Return the [x, y] coordinate for the center point of the cell that contains the specified text.  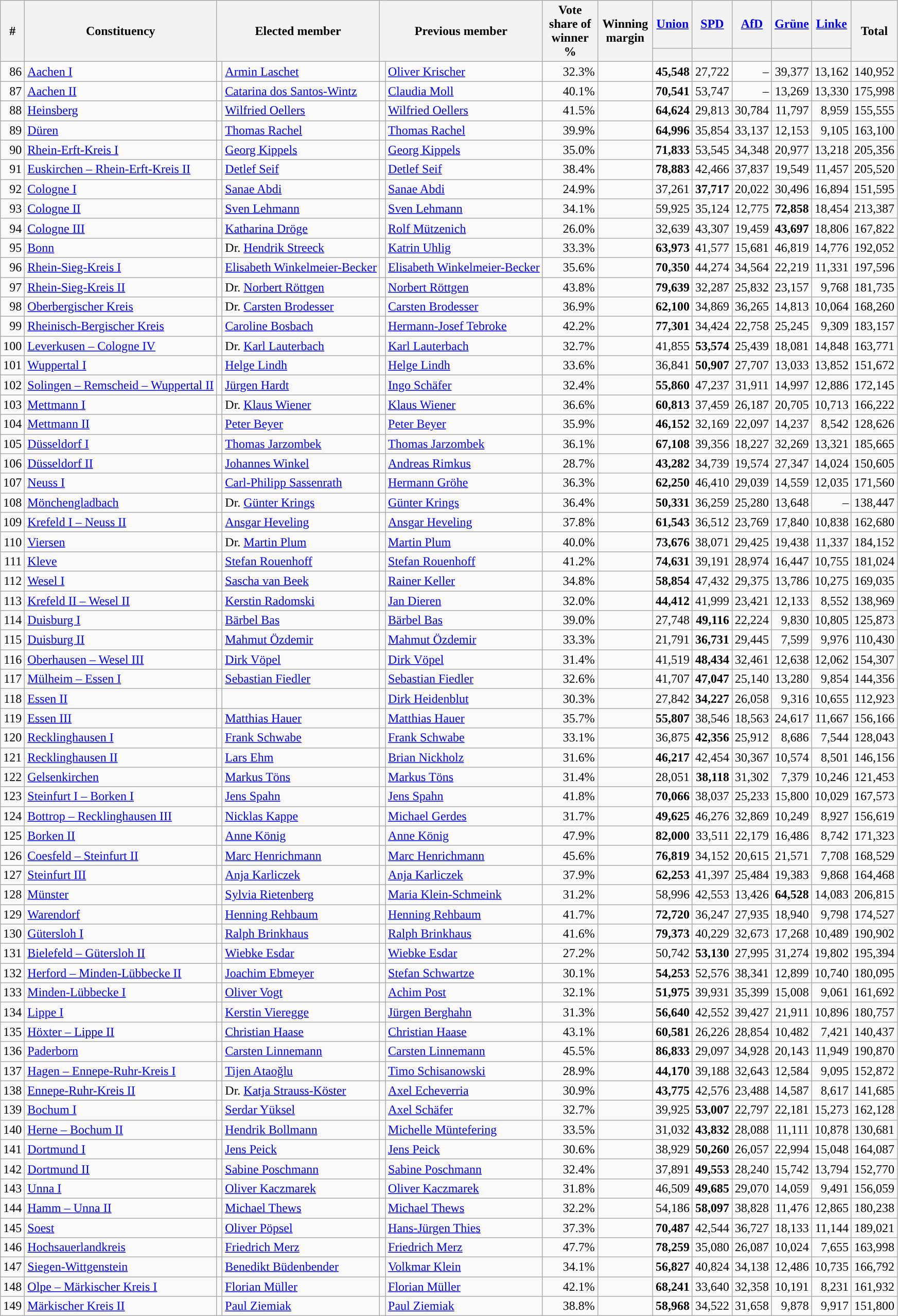
19,459 [752, 228]
37,459 [712, 405]
32.3% [570, 72]
55,807 [672, 718]
112,923 [874, 699]
44,170 [672, 1071]
16,894 [832, 189]
Olpe – Märkischer Kreis I [120, 1287]
39.9% [570, 130]
36,512 [712, 522]
49,116 [712, 620]
7,655 [832, 1248]
Bottrop – Recklinghausen III [120, 816]
30.6% [570, 1149]
45.5% [570, 1051]
18,940 [792, 914]
Ingo Schäfer [464, 385]
Wesel I [120, 581]
12,899 [792, 973]
78,883 [672, 169]
79,373 [672, 934]
70,541 [672, 91]
Axel Echeverria [464, 1090]
16,486 [792, 836]
22,179 [752, 836]
33,137 [752, 130]
Jürgen Berghahn [464, 1012]
31,302 [752, 777]
12,886 [832, 385]
Oliver Vogt [301, 993]
49,553 [712, 1169]
92 [12, 189]
27,748 [672, 620]
31.8% [570, 1188]
42,356 [712, 738]
46,276 [712, 816]
Carsten Brodesser [464, 307]
54,186 [672, 1208]
40.0% [570, 542]
8,927 [832, 816]
Aachen II [120, 91]
152,770 [874, 1169]
41,999 [712, 601]
126 [12, 855]
Bochum I [120, 1110]
15,800 [792, 796]
97 [12, 287]
Dortmund II [120, 1169]
37.9% [570, 875]
190,902 [874, 934]
10,740 [832, 973]
180,757 [874, 1012]
49,625 [672, 816]
37,891 [672, 1169]
163,100 [874, 130]
34,869 [712, 307]
93 [12, 209]
26.0% [570, 228]
15,681 [752, 248]
Dortmund I [120, 1149]
76,819 [672, 855]
109 [12, 522]
135 [12, 1032]
Düsseldorf II [120, 463]
Sylvia Rietenberg [301, 894]
19,549 [792, 169]
45.6% [570, 855]
8,542 [832, 424]
140,437 [874, 1032]
Lars Ehm [301, 757]
38.8% [570, 1306]
32,461 [752, 660]
31,911 [752, 385]
12,062 [832, 660]
Michael Gerdes [464, 816]
140,952 [874, 72]
43,775 [672, 1090]
58,854 [672, 581]
11,949 [832, 1051]
43,307 [712, 228]
Düsseldorf I [120, 444]
162,128 [874, 1110]
34,928 [752, 1051]
10,574 [792, 757]
Dr. Martin Plum [301, 542]
Benedikt Büdenbender [301, 1267]
25,140 [752, 679]
Warendorf [120, 914]
Oberbergischer Kreis [120, 307]
12,584 [792, 1071]
12,638 [792, 660]
9,798 [832, 914]
138,969 [874, 601]
205,356 [874, 150]
206,815 [874, 894]
35.0% [570, 150]
34,739 [712, 463]
Kerstin Vieregge [301, 1012]
36.3% [570, 483]
Hagen – Ennepe-Ruhr-Kreis I [120, 1071]
125 [12, 836]
Recklinghausen II [120, 757]
32,269 [792, 444]
7,599 [792, 640]
13,426 [752, 894]
Joachim Ebmeyer [301, 973]
89 [12, 130]
10,896 [832, 1012]
32.1% [570, 993]
22,994 [792, 1149]
41.2% [570, 561]
34.8% [570, 581]
22,797 [752, 1110]
Paderborn [120, 1051]
34,348 [752, 150]
102 [12, 385]
23,769 [752, 522]
184,152 [874, 542]
10,489 [832, 934]
15,008 [792, 993]
18,806 [832, 228]
42,454 [712, 757]
Jan Dieren [464, 601]
Constituency [120, 31]
163,998 [874, 1248]
37,717 [712, 189]
104 [12, 424]
Viersen [120, 542]
100 [12, 346]
149 [12, 1306]
77,301 [672, 326]
27,935 [752, 914]
62,250 [672, 483]
10,482 [792, 1032]
137 [12, 1071]
15,742 [792, 1169]
12,775 [752, 209]
171,560 [874, 483]
10,655 [832, 699]
36,727 [752, 1228]
Hermann-Josef Tebroke [464, 326]
70,066 [672, 796]
88 [12, 111]
Axel Schäfer [464, 1110]
30,367 [752, 757]
62,253 [672, 875]
138,447 [874, 503]
166,222 [874, 405]
42,553 [712, 894]
53,747 [712, 91]
7,708 [832, 855]
7,379 [792, 777]
37,837 [752, 169]
86,833 [672, 1051]
23,157 [792, 287]
18,454 [832, 209]
148 [12, 1287]
42,466 [712, 169]
18,563 [752, 718]
21,911 [792, 1012]
Hendrik Bollmann [301, 1130]
125,873 [874, 620]
10,805 [832, 620]
Siegen-Wittgenstein [120, 1267]
14,024 [832, 463]
32,358 [752, 1287]
Mettmann II [120, 424]
162,680 [874, 522]
22,181 [792, 1110]
48,434 [712, 660]
Dr. Carsten Brodesser [301, 307]
Rhein-Erft-Kreis I [120, 150]
10,878 [832, 1130]
11,111 [792, 1130]
29,425 [752, 542]
107 [12, 483]
30.9% [570, 1090]
61,543 [672, 522]
156,059 [874, 1188]
51,975 [672, 993]
60,581 [672, 1032]
43,282 [672, 463]
32.2% [570, 1208]
114 [12, 620]
164,468 [874, 875]
Aachen I [120, 72]
10,029 [832, 796]
Carl-Philipp Sassenrath [301, 483]
20,705 [792, 405]
39,188 [712, 1071]
129 [12, 914]
31.7% [570, 816]
16,447 [792, 561]
150,605 [874, 463]
12,035 [832, 483]
181,735 [874, 287]
37.8% [570, 522]
50,260 [712, 1149]
156,166 [874, 718]
Elected member [298, 31]
Nicklas Kappe [301, 816]
29,445 [752, 640]
Norbert Röttgen [464, 287]
12,153 [792, 130]
112 [12, 581]
38,546 [712, 718]
13,648 [792, 503]
50,331 [672, 503]
110,430 [874, 640]
33.6% [570, 366]
25,233 [752, 796]
Jürgen Hardt [301, 385]
10,191 [792, 1287]
180,238 [874, 1208]
Duisburg II [120, 640]
Soest [120, 1228]
154,307 [874, 660]
9,309 [832, 326]
36.6% [570, 405]
55,860 [672, 385]
47,047 [712, 679]
Union [672, 24]
10,246 [832, 777]
156,619 [874, 816]
58,996 [672, 894]
10,275 [832, 581]
52,576 [712, 973]
32,643 [752, 1071]
39,931 [712, 993]
20,022 [752, 189]
Steinfurt I – Borken I [120, 796]
98 [12, 307]
9,105 [832, 130]
17,840 [792, 522]
27,842 [672, 699]
41.5% [570, 111]
10,755 [832, 561]
39,191 [712, 561]
46,152 [672, 424]
Solingen – Remscheid – Wuppertal II [120, 385]
72,858 [792, 209]
Mettmann I [120, 405]
19,802 [832, 954]
42.2% [570, 326]
27,722 [712, 72]
73,676 [672, 542]
72,720 [672, 914]
44,274 [712, 267]
39.0% [570, 620]
10,024 [792, 1248]
13,321 [832, 444]
108 [12, 503]
Serdar Yüksel [301, 1110]
9,061 [832, 993]
Krefeld II – Wesel II [120, 601]
Klaus Wiener [464, 405]
18,133 [792, 1228]
115 [12, 640]
37,261 [672, 189]
53,007 [712, 1110]
53,574 [712, 346]
46,410 [712, 483]
103 [12, 405]
143 [12, 1188]
33.5% [570, 1130]
78,259 [672, 1248]
197,596 [874, 267]
10,064 [832, 307]
14,587 [792, 1090]
Gütersloh I [120, 934]
133 [12, 993]
189,021 [874, 1228]
28,974 [752, 561]
8,617 [832, 1090]
161,932 [874, 1287]
128 [12, 894]
117 [12, 679]
28,051 [672, 777]
32.0% [570, 601]
10,713 [832, 405]
Lippe I [120, 1012]
38,037 [712, 796]
Kleve [120, 561]
11,476 [792, 1208]
35,854 [712, 130]
36,265 [752, 307]
Märkischer Kreis II [120, 1306]
Katrin Uhlig [464, 248]
Rolf Mützenich [464, 228]
41.8% [570, 796]
Herne – Bochum II [120, 1130]
46,509 [672, 1188]
Münster [120, 894]
Dr. Hendrik Streeck [301, 248]
151,800 [874, 1306]
33,640 [712, 1287]
27.2% [570, 954]
23,421 [752, 601]
13,794 [832, 1169]
Düren [120, 130]
Oliver Krischer [464, 72]
136 [12, 1051]
20,977 [792, 150]
139 [12, 1110]
Volkmar Klein [464, 1267]
9,854 [832, 679]
8,552 [832, 601]
13,218 [832, 150]
29,375 [752, 581]
18,081 [792, 346]
31,274 [792, 954]
32,169 [712, 424]
8,231 [832, 1287]
Rheinisch-Bergischer Kreis [120, 326]
138 [12, 1090]
Timo Schisanowski [464, 1071]
SPD [712, 24]
39,427 [752, 1012]
166,792 [874, 1267]
43.8% [570, 287]
Unna I [120, 1188]
Armin Laschet [301, 72]
36,259 [712, 503]
94 [12, 228]
9,095 [832, 1071]
30,784 [752, 111]
42,552 [712, 1012]
141 [12, 1149]
152,872 [874, 1071]
25,245 [792, 326]
33,511 [712, 836]
64,624 [672, 111]
Oberhausen – Wesel III [120, 660]
70,487 [672, 1228]
8,501 [832, 757]
35.7% [570, 718]
18,227 [752, 444]
50,907 [712, 366]
Borken II [120, 836]
Rhein-Sieg-Kreis II [120, 287]
168,529 [874, 855]
14,848 [832, 346]
58,968 [672, 1306]
146,156 [874, 757]
Previous member [461, 31]
Linke [832, 24]
Hamm – Unna II [120, 1208]
155,555 [874, 111]
161,692 [874, 993]
Mülheim – Essen I [120, 679]
181,024 [874, 561]
118 [12, 699]
67,108 [672, 444]
Hermann Gröhe [464, 483]
24.9% [570, 189]
68,241 [672, 1287]
41,519 [672, 660]
99 [12, 326]
Wuppertal I [120, 366]
60,813 [672, 405]
11,337 [832, 542]
167,573 [874, 796]
9,976 [832, 640]
# [12, 31]
29,039 [752, 483]
96 [12, 267]
Gelsenkirchen [120, 777]
116 [12, 660]
Grüne [792, 24]
13,852 [832, 366]
128,626 [874, 424]
86 [12, 72]
132 [12, 973]
144,356 [874, 679]
151,672 [874, 366]
Tijen Ataoğlu [301, 1071]
23,488 [752, 1090]
Stefan Schwartze [464, 973]
43,697 [792, 228]
11,457 [832, 169]
9,878 [792, 1306]
145 [12, 1228]
46,217 [672, 757]
64,996 [672, 130]
47,432 [712, 581]
8,959 [832, 111]
38,341 [752, 973]
47.7% [570, 1248]
34,424 [712, 326]
17,268 [792, 934]
27,707 [752, 366]
163,771 [874, 346]
13,280 [792, 679]
Bielefeld – Gütersloh II [120, 954]
Coesfeld – Steinfurt II [120, 855]
Oliver Pöpsel [301, 1228]
40.1% [570, 91]
79,639 [672, 287]
130 [12, 934]
19,438 [792, 542]
Katharina Dröge [301, 228]
Essen III [120, 718]
40,229 [712, 934]
38,071 [712, 542]
121,453 [874, 777]
95 [12, 248]
Dr. Norbert Röttgen [301, 287]
Rainer Keller [464, 581]
64,528 [792, 894]
28,240 [752, 1169]
41.7% [570, 914]
19,574 [752, 463]
9,768 [832, 287]
Herford – Minden-Lübbecke II [120, 973]
34,564 [752, 267]
74,631 [672, 561]
12,133 [792, 601]
Total [874, 31]
25,439 [752, 346]
29,070 [752, 1188]
Cologne II [120, 209]
15,273 [832, 1110]
54,253 [672, 973]
36.4% [570, 503]
71,833 [672, 150]
127 [12, 875]
19,383 [792, 875]
Krefeld I – Neuss II [120, 522]
34,227 [712, 699]
91 [12, 169]
Catarina dos Santos-Wintz [301, 91]
27,995 [752, 954]
13,269 [792, 91]
144 [12, 1208]
Dr. Klaus Wiener [301, 405]
9,917 [832, 1306]
32,287 [712, 287]
34,152 [712, 855]
58,097 [712, 1208]
8,742 [832, 836]
32,673 [752, 934]
34,522 [712, 1306]
185,665 [874, 444]
42,576 [712, 1090]
134 [12, 1012]
38,929 [672, 1149]
56,640 [672, 1012]
171,323 [874, 836]
22,219 [792, 267]
15,048 [832, 1149]
41,855 [672, 346]
13,786 [792, 581]
Neuss I [120, 483]
35,124 [712, 209]
Kerstin Radomski [301, 601]
124 [12, 816]
36,841 [672, 366]
Ennepe-Ruhr-Kreis II [120, 1090]
30,496 [792, 189]
Brian Nickholz [464, 757]
26,187 [752, 405]
106 [12, 463]
41.6% [570, 934]
30.1% [570, 973]
25,280 [752, 503]
105 [12, 444]
14,083 [832, 894]
11,667 [832, 718]
Leverkusen – Cologne IV [120, 346]
14,559 [792, 483]
8,686 [792, 738]
123 [12, 796]
14,237 [792, 424]
Günter Krings [464, 503]
167,822 [874, 228]
Dr. Karl Lauterbach [301, 346]
Euskirchen – Rhein-Erft-Kreis II [120, 169]
20,615 [752, 855]
13,033 [792, 366]
35,399 [752, 993]
31,032 [672, 1130]
175,998 [874, 91]
40,824 [712, 1267]
14,059 [792, 1188]
Dirk Heidenblut [464, 699]
35,080 [712, 1248]
AfD [752, 24]
70,350 [672, 267]
32,639 [672, 228]
Hochsauerlandkreis [120, 1248]
10,838 [832, 522]
27,347 [792, 463]
9,491 [832, 1188]
14,997 [792, 385]
53,545 [712, 150]
168,260 [874, 307]
Claudia Moll [464, 91]
120 [12, 738]
36.9% [570, 307]
10,249 [792, 816]
195,394 [874, 954]
53,130 [712, 954]
11,797 [792, 111]
21,571 [792, 855]
25,484 [752, 875]
35.6% [570, 267]
41,577 [712, 248]
7,421 [832, 1032]
22,758 [752, 326]
Hans-Jürgen Thies [464, 1228]
110 [12, 542]
190,870 [874, 1051]
128,043 [874, 738]
7,544 [832, 738]
Sascha van Beek [301, 581]
29,097 [712, 1051]
Michelle Müntefering [464, 1130]
36,875 [672, 738]
Minden-Lübbecke I [120, 993]
13,330 [832, 91]
41,397 [712, 875]
151,595 [874, 189]
Bonn [120, 248]
44,412 [672, 601]
Steinfurt III [120, 875]
130,681 [874, 1130]
113 [12, 601]
47.9% [570, 836]
87 [12, 91]
Winning margin [625, 31]
38.4% [570, 169]
Karl Lauterbach [464, 346]
183,157 [874, 326]
22,097 [752, 424]
111 [12, 561]
35.9% [570, 424]
169,035 [874, 581]
11,144 [832, 1228]
Rhein-Sieg-Kreis I [120, 267]
Vote share of winner % [570, 31]
26,057 [752, 1149]
213,387 [874, 209]
12,865 [832, 1208]
42.1% [570, 1287]
101 [12, 366]
14,776 [832, 248]
Essen II [120, 699]
39,356 [712, 444]
31.2% [570, 894]
20,143 [792, 1051]
9,868 [832, 875]
28.9% [570, 1071]
24,617 [792, 718]
62,100 [672, 307]
36,731 [712, 640]
46,819 [792, 248]
26,058 [752, 699]
31.6% [570, 757]
21,791 [672, 640]
38,828 [752, 1208]
122 [12, 777]
33.1% [570, 738]
Mönchengladbach [120, 503]
172,145 [874, 385]
Dr. Günter Krings [301, 503]
25,832 [752, 287]
11,331 [832, 267]
121 [12, 757]
28.7% [570, 463]
22,224 [752, 620]
45,548 [672, 72]
12,486 [792, 1267]
28,854 [752, 1032]
Johannes Winkel [301, 463]
146 [12, 1248]
36.1% [570, 444]
Duisburg I [120, 620]
142 [12, 1169]
28,088 [752, 1130]
140 [12, 1130]
192,052 [874, 248]
39,377 [792, 72]
Maria Klein-Schmeink [464, 894]
32,869 [752, 816]
32.6% [570, 679]
82,000 [672, 836]
50,742 [672, 954]
26,226 [712, 1032]
90 [12, 150]
31,658 [752, 1306]
43,832 [712, 1130]
164,087 [874, 1149]
Dr. Katja Strauss-Köster [301, 1090]
Martin Plum [464, 542]
Cologne I [120, 189]
Andreas Rimkus [464, 463]
147 [12, 1267]
205,520 [874, 169]
174,527 [874, 914]
25,912 [752, 738]
63,973 [672, 248]
13,162 [832, 72]
9,830 [792, 620]
180,095 [874, 973]
Recklinghausen I [120, 738]
119 [12, 718]
38,118 [712, 777]
31.3% [570, 1012]
42,544 [712, 1228]
Achim Post [464, 993]
Heinsberg [120, 111]
47,237 [712, 385]
9,316 [792, 699]
141,685 [874, 1090]
29,813 [712, 111]
36,247 [712, 914]
41,707 [672, 679]
131 [12, 954]
Höxter – Lippe II [120, 1032]
30.3% [570, 699]
39,925 [672, 1110]
59,925 [672, 209]
10,735 [832, 1267]
26,087 [752, 1248]
43.1% [570, 1032]
Cologne III [120, 228]
34,138 [752, 1267]
Caroline Bosbach [301, 326]
14,813 [792, 307]
49,685 [712, 1188]
56,827 [672, 1267]
37.3% [570, 1228]
